Determine the [x, y] coordinate at the center of the cell enclosing the given text.  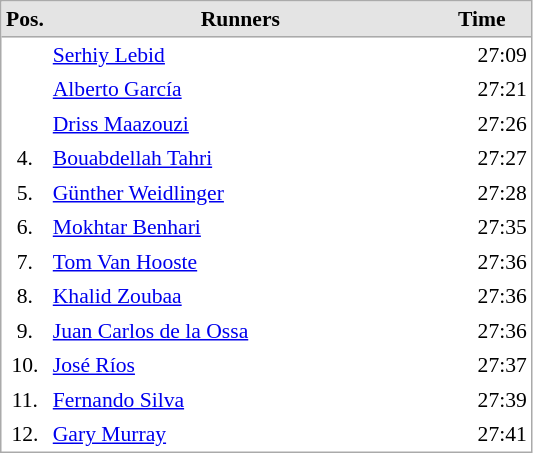
27:26 [482, 123]
27:28 [482, 193]
Runners [240, 20]
27:39 [482, 399]
27:21 [482, 89]
Mokhtar Benhari [240, 227]
6. [26, 227]
5. [26, 193]
Serhiy Lebid [240, 55]
9. [26, 331]
27:35 [482, 227]
Bouabdellah Tahri [240, 158]
Time [482, 20]
10. [26, 365]
José Ríos [240, 365]
11. [26, 399]
Fernando Silva [240, 399]
12. [26, 434]
Gary Murray [240, 434]
Juan Carlos de la Ossa [240, 331]
Günther Weidlinger [240, 193]
27:37 [482, 365]
Driss Maazouzi [240, 123]
4. [26, 158]
27:27 [482, 158]
27:41 [482, 434]
7. [26, 261]
Pos. [26, 20]
Alberto García [240, 89]
8. [26, 296]
Khalid Zoubaa [240, 296]
27:09 [482, 55]
Tom Van Hooste [240, 261]
